Extract the (x, y) coordinate from the center of the cell holding the provided text.  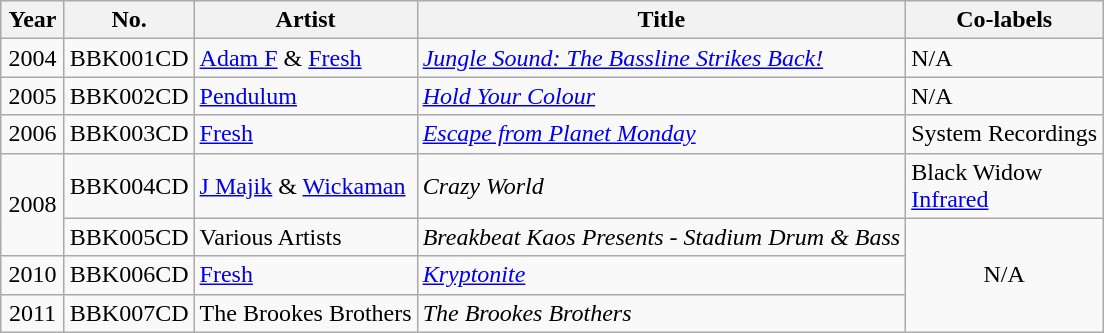
BBK006CD (129, 275)
2006 (33, 134)
Kryptonite (662, 275)
Crazy World (662, 186)
BBK005CD (129, 237)
J Majik & Wickaman (306, 186)
Pendulum (306, 96)
Adam F & Fresh (306, 58)
Jungle Sound: The Bassline Strikes Back! (662, 58)
System Recordings (1004, 134)
Various Artists (306, 237)
Co-labels (1004, 20)
Title (662, 20)
Year (33, 20)
2004 (33, 58)
Artist (306, 20)
BBK004CD (129, 186)
2005 (33, 96)
BBK007CD (129, 313)
Hold Your Colour (662, 96)
Escape from Planet Monday (662, 134)
No. (129, 20)
2011 (33, 313)
2008 (33, 204)
BBK002CD (129, 96)
Black Widow Infrared (1004, 186)
Breakbeat Kaos Presents - Stadium Drum & Bass (662, 237)
BBK003CD (129, 134)
2010 (33, 275)
BBK001CD (129, 58)
